From the cell containing the given text, extract its center point as [x, y] coordinate. 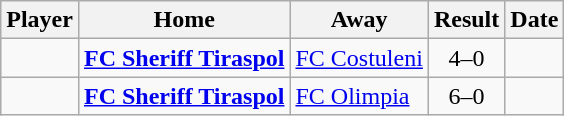
FC Costuleni [359, 58]
FC Olimpia [359, 96]
Player [40, 20]
Home [184, 20]
6–0 [466, 96]
4–0 [466, 58]
Date [534, 20]
Result [466, 20]
Away [359, 20]
